Scan for the cell matching the given text and deliver its [x, y] coordinate at center. 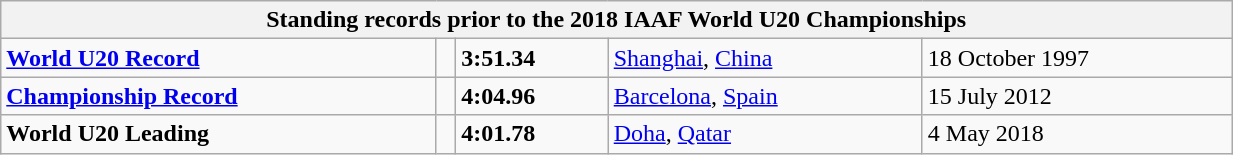
Shanghai, China [765, 58]
4 May 2018 [1076, 134]
Barcelona, Spain [765, 96]
World U20 Record [218, 58]
4:04.96 [532, 96]
Doha, Qatar [765, 134]
Standing records prior to the 2018 IAAF World U20 Championships [616, 20]
3:51.34 [532, 58]
18 October 1997 [1076, 58]
World U20 Leading [218, 134]
4:01.78 [532, 134]
15 July 2012 [1076, 96]
Championship Record [218, 96]
